Output the [X, Y] coordinate of the center of the cell containing the given text.  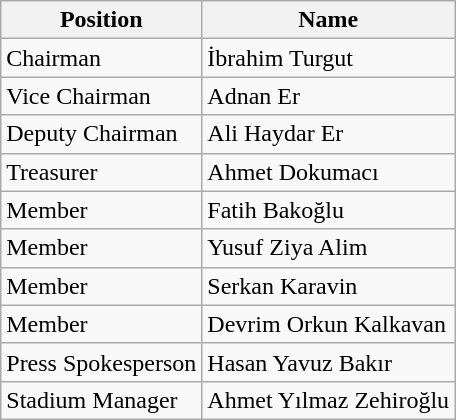
Vice Chairman [102, 96]
Yusuf Ziya Alim [328, 248]
Name [328, 20]
Position [102, 20]
Devrim Orkun Kalkavan [328, 324]
Press Spokesperson [102, 362]
Treasurer [102, 172]
Fatih Bakoğlu [328, 210]
Stadium Manager [102, 400]
İbrahim Turgut [328, 58]
Deputy Chairman [102, 134]
Chairman [102, 58]
Ahmet Yılmaz Zehiroğlu [328, 400]
Serkan Karavin [328, 286]
Ahmet Dokumacı [328, 172]
Adnan Er [328, 96]
Hasan Yavuz Bakır [328, 362]
Ali Haydar Er [328, 134]
